For the text-containing cell, return its midpoint in [x, y] coordinate format. 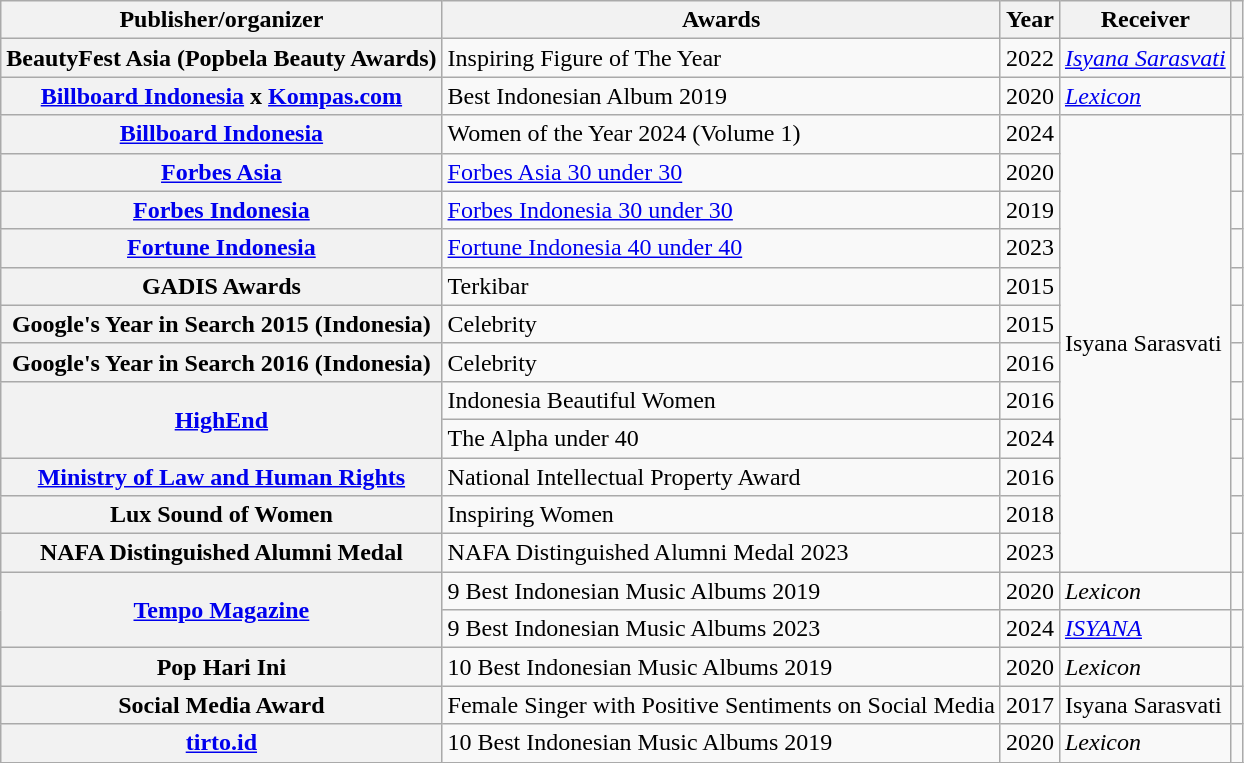
BeautyFest Asia (Popbela Beauty Awards) [222, 58]
Women of the Year 2024 (Volume 1) [721, 134]
Lux Sound of Women [222, 515]
National Intellectual Property Award [721, 477]
Tempo Magazine [222, 610]
Billboard Indonesia [222, 134]
tirto.id [222, 743]
Forbes Asia 30 under 30 [721, 172]
Fortune Indonesia 40 under 40 [721, 248]
Publisher/organizer [222, 20]
HighEnd [222, 419]
NAFA Distinguished Alumni Medal 2023 [721, 553]
9 Best Indonesian Music Albums 2023 [721, 629]
Google's Year in Search 2016 (Indonesia) [222, 362]
Receiver [1145, 20]
Year [1030, 20]
Forbes Indonesia 30 under 30 [721, 210]
Fortune Indonesia [222, 248]
Forbes Asia [222, 172]
2018 [1030, 515]
Google's Year in Search 2015 (Indonesia) [222, 324]
Awards [721, 20]
Best Indonesian Album 2019 [721, 96]
Forbes Indonesia [222, 210]
Terkibar [721, 286]
Social Media Award [222, 705]
9 Best Indonesian Music Albums 2019 [721, 591]
2017 [1030, 705]
2022 [1030, 58]
2019 [1030, 210]
Indonesia Beautiful Women [721, 400]
NAFA Distinguished Alumni Medal [222, 553]
Pop Hari Ini [222, 667]
GADIS Awards [222, 286]
The Alpha under 40 [721, 438]
Billboard Indonesia x Kompas.com [222, 96]
Ministry of Law and Human Rights [222, 477]
Inspiring Figure of The Year [721, 58]
ISYANA [1145, 629]
Inspiring Women [721, 515]
Female Singer with Positive Sentiments on Social Media [721, 705]
